From the cell containing the given text, extract its center point as (x, y) coordinate. 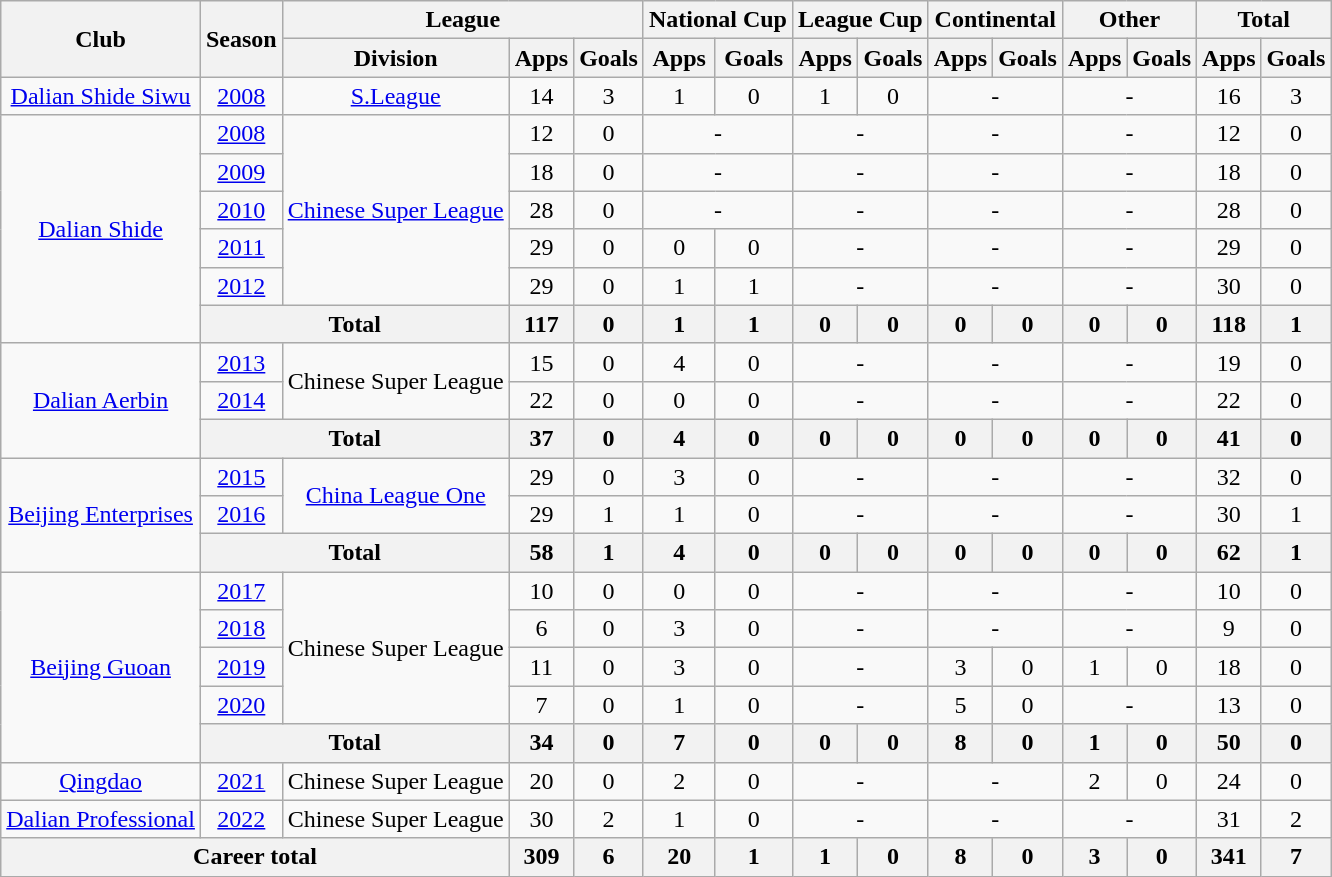
2010 (241, 210)
2014 (241, 400)
2013 (241, 362)
2021 (241, 781)
118 (1229, 324)
41 (1229, 438)
League (462, 20)
2018 (241, 629)
2016 (241, 515)
37 (541, 438)
34 (541, 743)
14 (541, 96)
League Cup (860, 20)
19 (1229, 362)
2011 (241, 248)
2022 (241, 819)
2012 (241, 286)
Club (101, 39)
309 (541, 857)
Other (1129, 20)
2017 (241, 591)
2020 (241, 705)
24 (1229, 781)
13 (1229, 705)
Dalian Aerbin (101, 400)
5 (960, 705)
16 (1229, 96)
Dalian Shide Siwu (101, 96)
2019 (241, 667)
S.League (396, 96)
Continental (995, 20)
Division (396, 58)
117 (541, 324)
National Cup (718, 20)
11 (541, 667)
Beijing Enterprises (101, 515)
Beijing Guoan (101, 667)
Season (241, 39)
62 (1229, 553)
15 (541, 362)
Qingdao (101, 781)
32 (1229, 477)
China League One (396, 496)
Career total (255, 857)
50 (1229, 743)
2009 (241, 172)
9 (1229, 629)
Dalian Shide (101, 229)
2015 (241, 477)
Dalian Professional (101, 819)
31 (1229, 819)
58 (541, 553)
341 (1229, 857)
